Return the [X, Y] coordinate for the center point of the cell that contains the specified text.  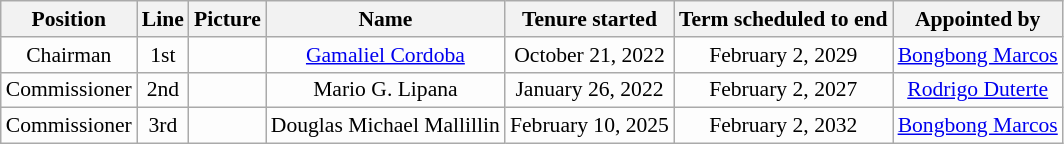
Term scheduled to end [784, 19]
February 10, 2025 [590, 126]
Name [386, 19]
Douglas Michael Mallillin [386, 126]
Tenure started [590, 19]
October 21, 2022 [590, 55]
February 2, 2027 [784, 90]
Position [69, 19]
Rodrigo Duterte [978, 90]
Line [163, 19]
February 2, 2029 [784, 55]
Chairman [69, 55]
January 26, 2022 [590, 90]
3rd [163, 126]
1st [163, 55]
Mario G. Lipana [386, 90]
February 2, 2032 [784, 126]
2nd [163, 90]
Appointed by [978, 19]
Gamaliel Cordoba [386, 55]
Picture [228, 19]
